Determine the (X, Y) coordinate at the center of the cell enclosing the given text.  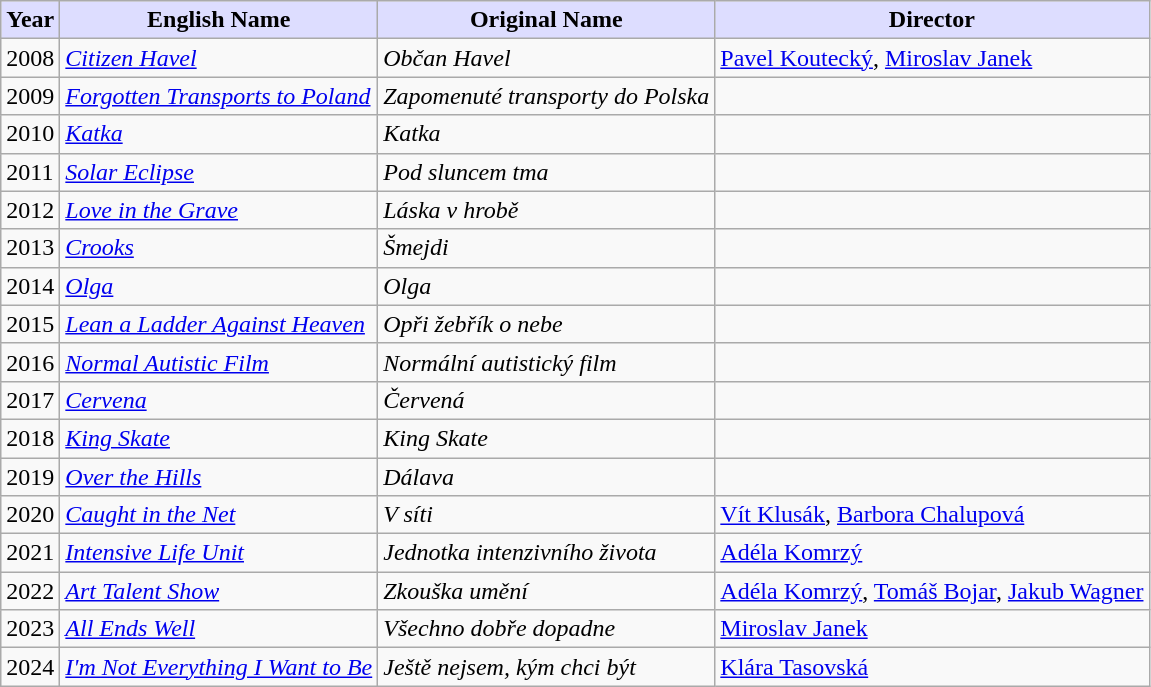
2009 (30, 96)
I'm Not Everything I Want to Be (219, 667)
Adéla Komrzý (932, 553)
2010 (30, 134)
2019 (30, 477)
Šmejdi (546, 248)
Klára Tasovská (932, 667)
Občan Havel (546, 58)
2024 (30, 667)
2014 (30, 286)
Director (932, 20)
Dálava (546, 477)
Láska v hrobě (546, 210)
Miroslav Janek (932, 629)
2012 (30, 210)
Original Name (546, 20)
Crooks (219, 248)
Year (30, 20)
2011 (30, 172)
Normální autistický film (546, 362)
2008 (30, 58)
Pod sluncem tma (546, 172)
V síti (546, 515)
Normal Autistic Film (219, 362)
Všechno dobře dopadne (546, 629)
Art Talent Show (219, 591)
2023 (30, 629)
Solar Eclipse (219, 172)
2013 (30, 248)
Intensive Life Unit (219, 553)
Zkouška umění (546, 591)
Adéla Komrzý, Tomáš Bojar, Jakub Wagner (932, 591)
Over the Hills (219, 477)
Vít Klusák, Barbora Chalupová (932, 515)
Pavel Koutecký, Miroslav Janek (932, 58)
Citizen Havel (219, 58)
Ještě nejsem, kým chci být (546, 667)
All Ends Well (219, 629)
2018 (30, 438)
Caught in the Net (219, 515)
2021 (30, 553)
Červená (546, 400)
2022 (30, 591)
Jednotka intenzivního života (546, 553)
Forgotten Transports to Poland (219, 96)
Lean a Ladder Against Heaven (219, 324)
Love in the Grave (219, 210)
Opři žebřík o nebe (546, 324)
2017 (30, 400)
2016 (30, 362)
2015 (30, 324)
2020 (30, 515)
Cervena (219, 400)
Zapomenuté transporty do Polska (546, 96)
English Name (219, 20)
